Find where the given text appears and provide that cell's center as (X, Y) coordinate. 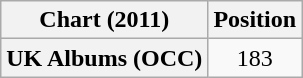
UK Albums (OCC) (104, 58)
183 (255, 58)
Chart (2011) (104, 20)
Position (255, 20)
